Determine the (X, Y) coordinate at the center of the cell enclosing the given text.  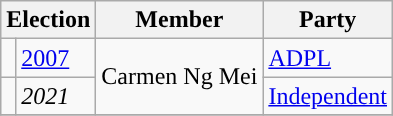
Election (48, 20)
2007 (56, 58)
Member (180, 20)
2021 (56, 96)
Independent (328, 96)
Carmen Ng Mei (180, 77)
ADPL (328, 58)
Party (328, 20)
